For the text-containing cell, return its midpoint in (X, Y) coordinate format. 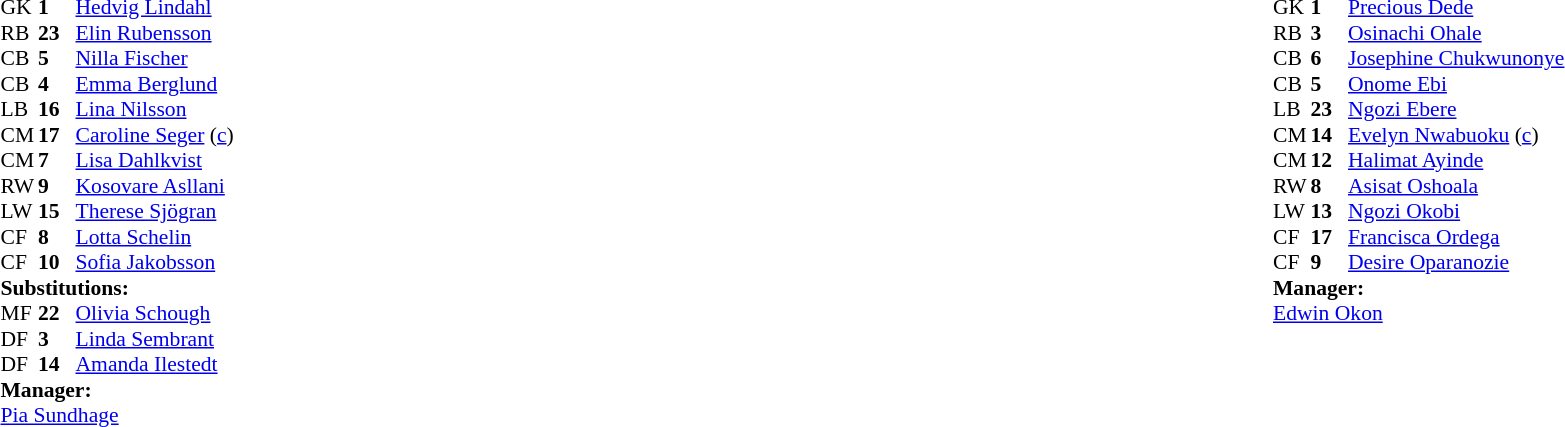
Nilla Fischer (155, 59)
Ngozi Ebere (1456, 109)
Olivia Schough (155, 313)
Caroline Seger (c) (155, 135)
MF (19, 313)
4 (57, 84)
13 (1329, 211)
Emma Berglund (155, 84)
Therese Sjögran (155, 211)
Evelyn Nwabuoku (c) (1456, 135)
Lina Nilsson (155, 109)
Josephine Chukwunonye (1456, 59)
Amanda Ilestedt (155, 365)
16 (57, 109)
Lisa Dahlkvist (155, 161)
Elin Rubensson (155, 33)
Substitutions: (116, 288)
Kosovare Asllani (155, 186)
22 (57, 313)
Ngozi Okobi (1456, 211)
Edwin Okon (1418, 313)
15 (57, 211)
Lotta Schelin (155, 237)
Osinachi Ohale (1456, 33)
Desire Oparanozie (1456, 263)
Onome Ebi (1456, 84)
Linda Sembrant (155, 339)
7 (57, 161)
Halimat Ayinde (1456, 161)
10 (57, 263)
Asisat Oshoala (1456, 186)
Sofia Jakobsson (155, 263)
6 (1329, 59)
Francisca Ordega (1456, 237)
12 (1329, 161)
